Scan for the cell matching the given text and deliver its [X, Y] coordinate at center. 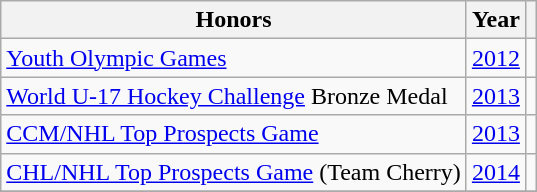
Year [496, 20]
Honors [234, 20]
2012 [496, 58]
World U-17 Hockey Challenge Bronze Medal [234, 96]
2014 [496, 172]
CCM/NHL Top Prospects Game [234, 134]
CHL/NHL Top Prospects Game (Team Cherry) [234, 172]
Youth Olympic Games [234, 58]
